From the cell containing the given text, extract its center point as [x, y] coordinate. 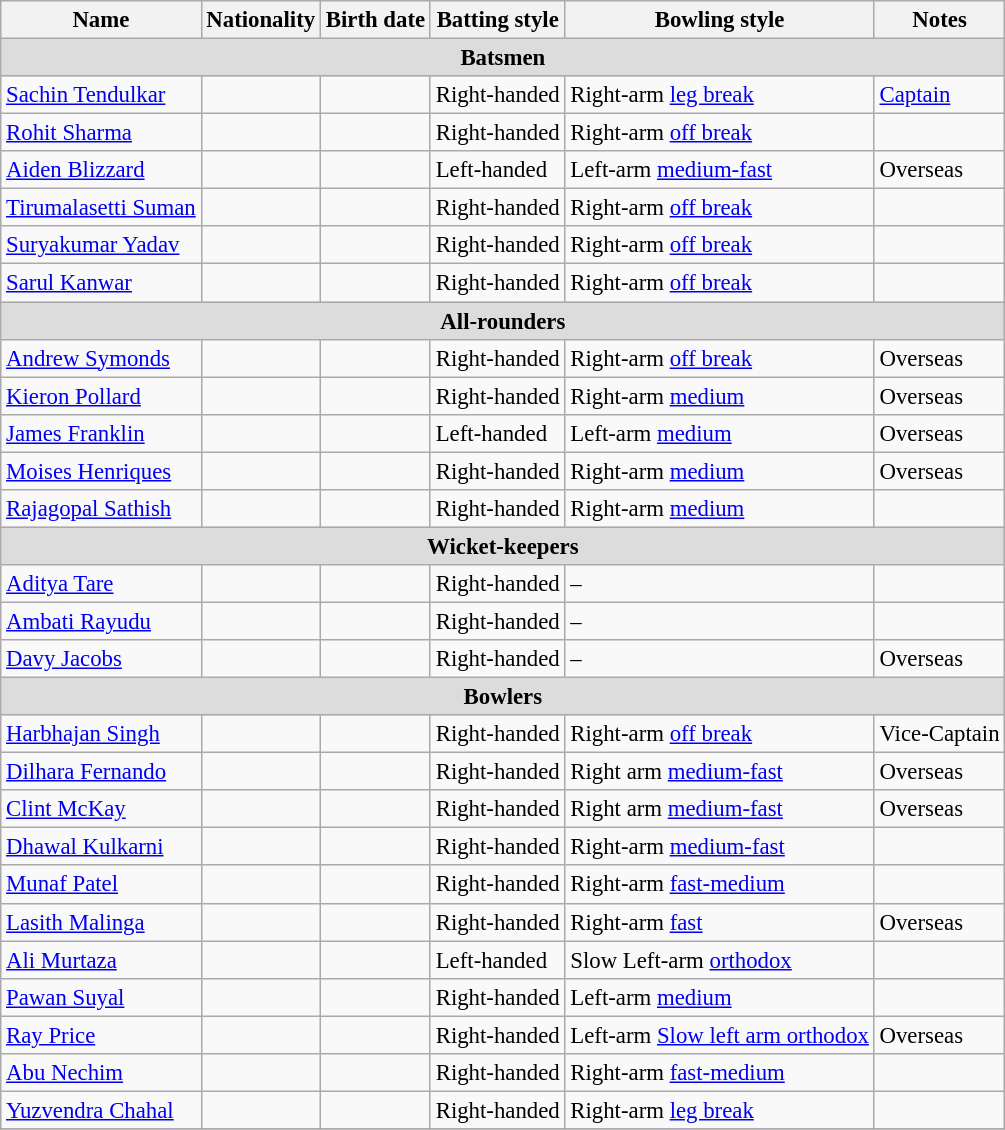
Right-arm fast [720, 922]
Wicket-keepers [503, 546]
Lasith Malinga [101, 922]
Ali Murtaza [101, 960]
Aiden Blizzard [101, 170]
Moises Henriques [101, 471]
Munaf Patel [101, 885]
Notes [940, 20]
Ambati Rayudu [101, 621]
Left-arm medium-fast [720, 170]
Pawan Suyal [101, 997]
Aditya Tare [101, 584]
Vice-Captain [940, 734]
Suryakumar Yadav [101, 245]
Batsmen [503, 58]
Rohit Sharma [101, 133]
Clint McKay [101, 809]
Andrew Symonds [101, 358]
Birth date [375, 20]
Bowling style [720, 20]
Harbhajan Singh [101, 734]
All-rounders [503, 321]
Yuzvendra Chahal [101, 1110]
Dilhara Fernando [101, 772]
James Franklin [101, 433]
Captain [940, 95]
Dhawal Kulkarni [101, 847]
Kieron Pollard [101, 396]
Ray Price [101, 1035]
Sachin Tendulkar [101, 95]
Name [101, 20]
Sarul Kanwar [101, 283]
Davy Jacobs [101, 659]
Right-arm medium-fast [720, 847]
Bowlers [503, 697]
Batting style [498, 20]
Abu Nechim [101, 1073]
Slow Left-arm orthodox [720, 960]
Rajagopal Sathish [101, 509]
Tirumalasetti Suman [101, 208]
Nationality [260, 20]
Left-arm Slow left arm orthodox [720, 1035]
